For the text-containing cell, return its midpoint in (x, y) coordinate format. 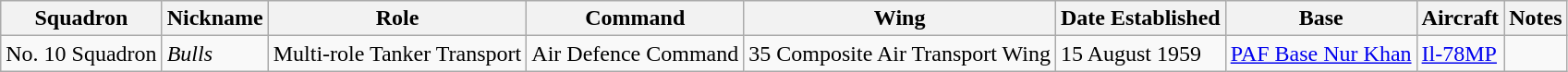
Date Established (1140, 18)
Air Defence Command (636, 54)
Wing (900, 18)
Notes (1536, 18)
PAF Base Nur Khan (1321, 54)
Il-78MP (1460, 54)
Role (397, 18)
35 Composite Air Transport Wing (900, 54)
Nickname (214, 18)
Aircraft (1460, 18)
Multi-role Tanker Transport (397, 54)
No. 10 Squadron (81, 54)
Bulls (214, 54)
Command (636, 18)
15 August 1959 (1140, 54)
Base (1321, 18)
Squadron (81, 18)
